Search for the cell housing the specified text and yield its [x, y] center coordinate. 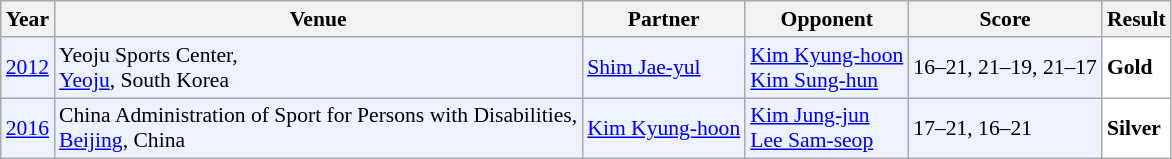
16–21, 21–19, 21–17 [1005, 68]
Partner [664, 19]
2012 [28, 68]
Kim Jung-jun Lee Sam-seop [826, 128]
17–21, 16–21 [1005, 128]
Kim Kyung-hoon [664, 128]
Shim Jae-yul [664, 68]
Venue [318, 19]
Silver [1136, 128]
China Administration of Sport for Persons with Disabilities,Beijing, China [318, 128]
Kim Kyung-hoon Kim Sung-hun [826, 68]
Opponent [826, 19]
2016 [28, 128]
Score [1005, 19]
Result [1136, 19]
Year [28, 19]
Gold [1136, 68]
Yeoju Sports Center,Yeoju, South Korea [318, 68]
